Detect which cell encompasses the target text, then output its (X, Y) center coordinate. 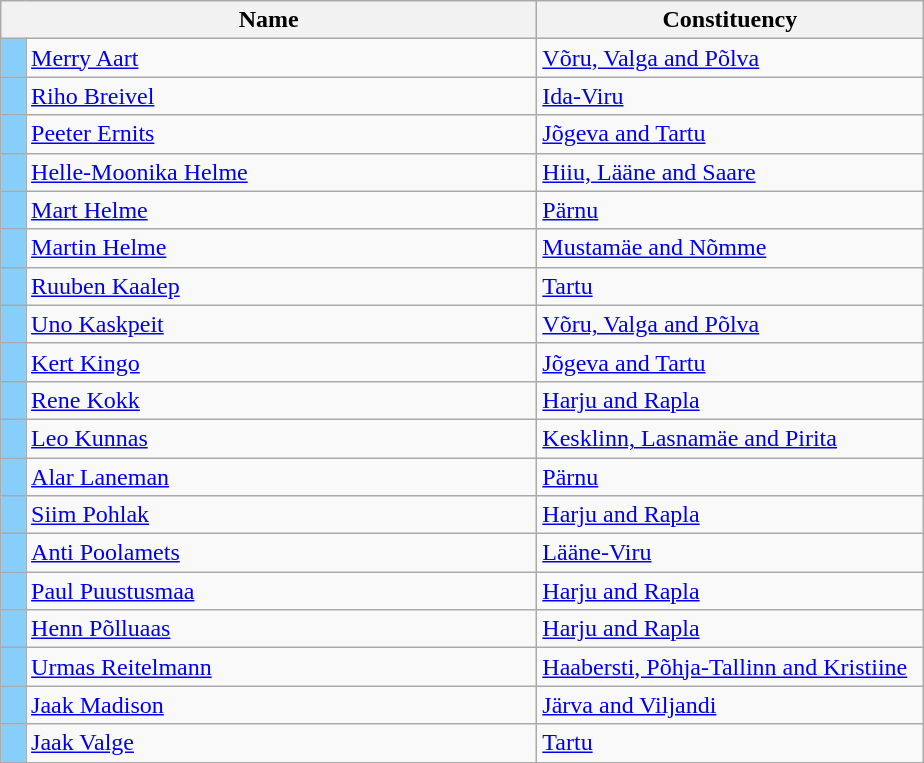
Rene Kokk (282, 400)
Mustamäe and Nõmme (730, 248)
Paul Puustusmaa (282, 591)
Anti Poolamets (282, 553)
Järva and Viljandi (730, 705)
Mart Helme (282, 210)
Martin Helme (282, 248)
Siim Pohlak (282, 515)
Kert Kingo (282, 362)
Henn Põlluaas (282, 629)
Constituency (730, 20)
Helle-Moonika Helme (282, 172)
Leo Kunnas (282, 438)
Kesklinn, Lasnamäe and Pirita (730, 438)
Jaak Valge (282, 743)
Uno Kaskpeit (282, 324)
Ida-Viru (730, 96)
Ruuben Kaalep (282, 286)
Peeter Ernits (282, 134)
Jaak Madison (282, 705)
Name (269, 20)
Haabersti, Põhja-Tallinn and Kristiine (730, 667)
Riho Breivel (282, 96)
Merry Aart (282, 58)
Hiiu, Lääne and Saare (730, 172)
Lääne-Viru (730, 553)
Urmas Reitelmann (282, 667)
Alar Laneman (282, 477)
